From the cell containing the given text, extract its center point as (X, Y) coordinate. 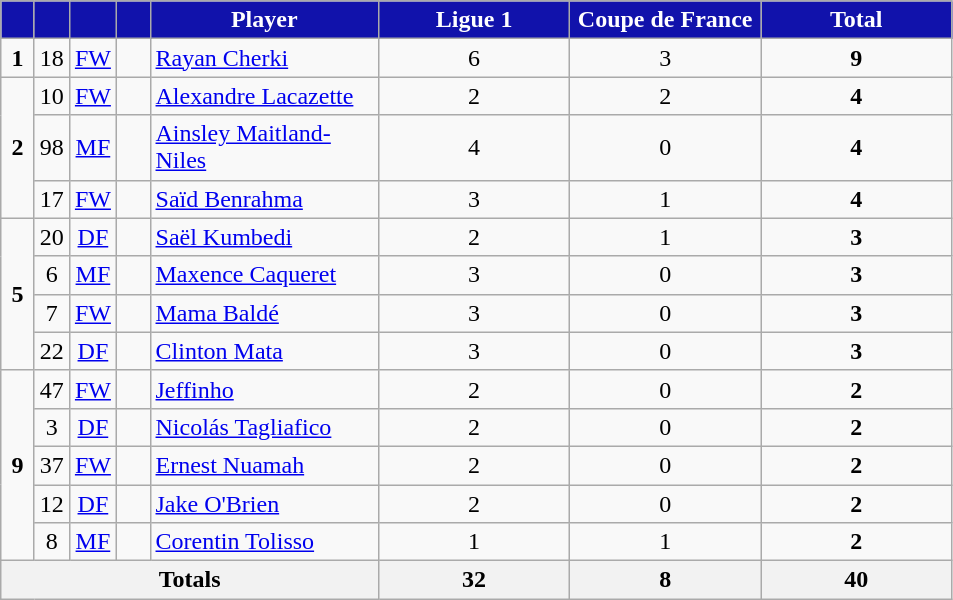
32 (474, 580)
Totals (190, 580)
Jeffinho (264, 389)
Ernest Nuamah (264, 465)
7 (52, 313)
98 (52, 148)
Maxence Caqueret (264, 275)
Jake O'Brien (264, 503)
Total (856, 20)
Alexandre Lacazette (264, 96)
5 (18, 294)
18 (52, 58)
Corentin Tolisso (264, 542)
47 (52, 389)
Coupe de France (666, 20)
37 (52, 465)
20 (52, 237)
Ainsley Maitland-Niles (264, 148)
17 (52, 199)
12 (52, 503)
Saïd Benrahma (264, 199)
Mama Baldé (264, 313)
10 (52, 96)
Clinton Mata (264, 351)
Nicolás Tagliafico (264, 427)
Saël Kumbedi (264, 237)
40 (856, 580)
22 (52, 351)
Player (264, 20)
Ligue 1 (474, 20)
Rayan Cherki (264, 58)
